Output the (x, y) coordinate of the center of the cell containing the given text.  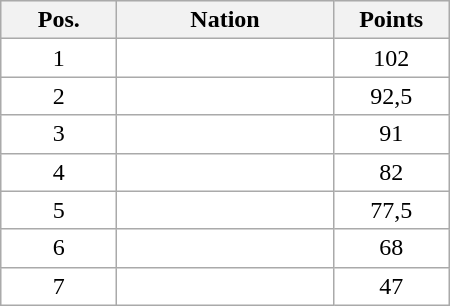
Pos. (59, 20)
82 (391, 172)
68 (391, 248)
Nation (225, 20)
92,5 (391, 96)
5 (59, 210)
6 (59, 248)
4 (59, 172)
2 (59, 96)
77,5 (391, 210)
91 (391, 134)
7 (59, 286)
102 (391, 58)
1 (59, 58)
Points (391, 20)
47 (391, 286)
3 (59, 134)
